Extract the (X, Y) coordinate from the center of the cell holding the provided text.  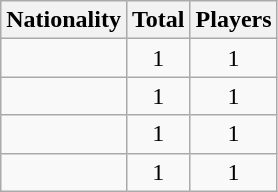
Total (158, 20)
Nationality (64, 20)
Players (234, 20)
